Return [x, y] of the center of cell containing provided text 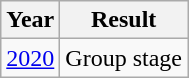
2020 [30, 58]
Result [124, 20]
Year [30, 20]
Group stage [124, 58]
